Provide the [x, y] coordinate of the cell's center where the given text is located.  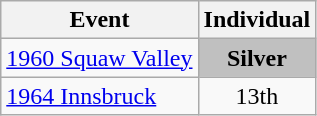
Individual [257, 20]
1964 Innsbruck [100, 96]
Event [100, 20]
1960 Squaw Valley [100, 58]
13th [257, 96]
Silver [257, 58]
